For the text-containing cell, return its midpoint in [X, Y] coordinate format. 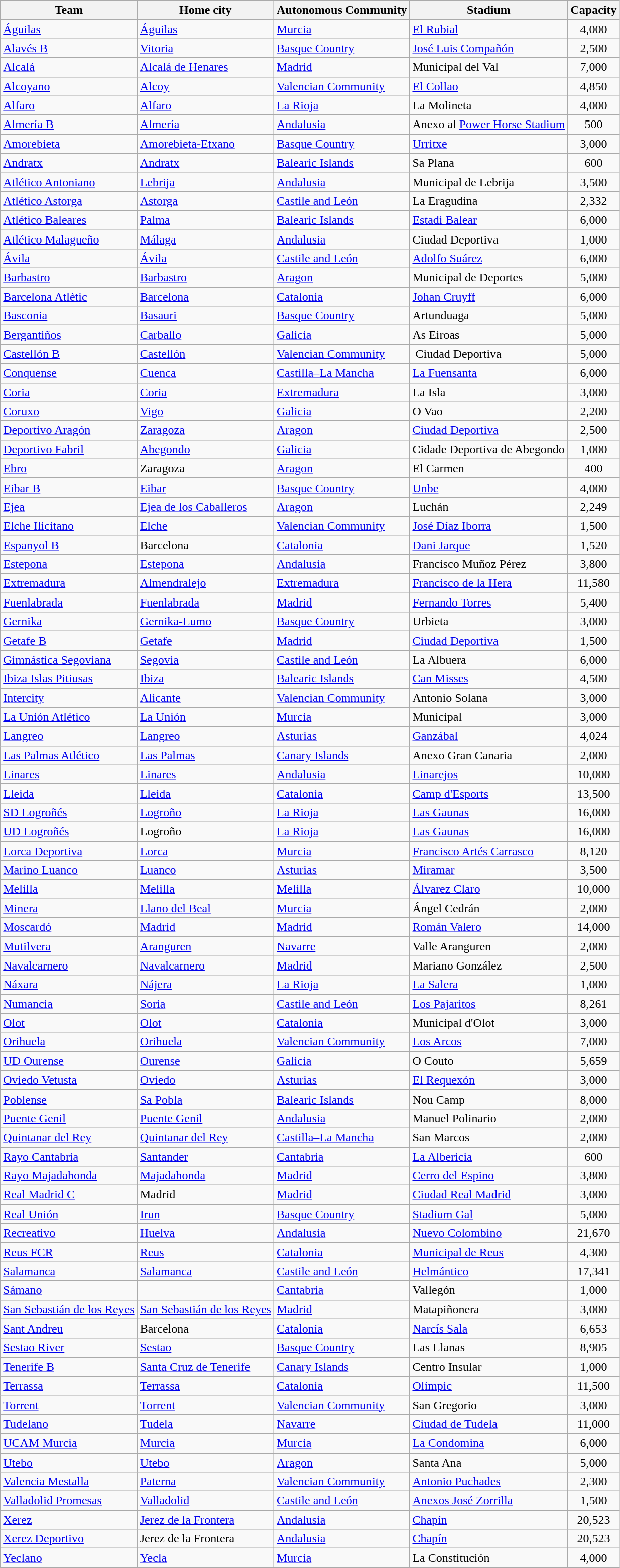
Cerro del Espino [489, 1176]
Municipal del Val [489, 67]
La Molineta [489, 105]
Sa Plana [489, 163]
Reus FCR [69, 1252]
Llano del Beal [205, 908]
Atlético Antoniano [69, 182]
Numancia [69, 1004]
2,249 [593, 507]
O Couto [489, 1061]
Can Misses [489, 679]
La Salera [489, 985]
Anexo al Power Horse Stadium [489, 125]
Reus [205, 1252]
SD Logroñés [69, 812]
Valladolid [205, 1501]
4,024 [593, 736]
Alcalá de Henares [205, 67]
La Eragudina [489, 201]
La Albericia [489, 1156]
Linarejos [489, 774]
Ciudad de Tudela [489, 1424]
11,580 [593, 583]
Stadium [489, 10]
Vallegón [489, 1290]
21,670 [593, 1233]
Luchán [489, 507]
Municipal de Lebrija [489, 182]
Nájera [205, 985]
Huelva [205, 1233]
Intercity [69, 698]
Castellón [205, 354]
Poblense [69, 1099]
Elche [205, 526]
Ejea de los Caballeros [205, 507]
500 [593, 125]
Adolfo Suárez [489, 259]
Irun [205, 1214]
Municipal de Deportes [489, 278]
La Fuensanta [489, 373]
Capacity [593, 10]
Ganzábal [489, 736]
Las Palmas Atlético [69, 755]
UCAM Murcia [69, 1443]
Minera [69, 908]
Alcoyano [69, 86]
Valencia Mestalla [69, 1482]
Lorca Deportiva [69, 851]
Luanco [205, 870]
Sestao River [69, 1348]
Ebro [69, 468]
O Vao [489, 411]
Alcoy [205, 86]
4,850 [593, 86]
8,000 [593, 1099]
Conquense [69, 373]
5,659 [593, 1061]
Unbe [489, 488]
8,261 [593, 1004]
Atlético Baleares [69, 220]
Sestao [205, 1348]
Manuel Polinario [489, 1118]
Elche Ilicitano [69, 526]
Getafe [205, 641]
Santa Ana [489, 1463]
5,400 [593, 602]
La Condomina [489, 1443]
Olímpic [489, 1386]
Valle Aranguren [489, 946]
Dani Jarque [489, 545]
Ibiza [205, 679]
Gimnástica Segoviana [69, 660]
José Luis Compañón [489, 48]
Atlético Malagueño [69, 239]
Francisco Artés Carrasco [489, 851]
Eibar B [69, 488]
Alcalá [69, 67]
Mariano González [489, 966]
José Díaz Iborra [489, 526]
Gernika-Lumo [205, 622]
Tudelano [69, 1424]
Barcelona Atlètic [69, 297]
Alicante [205, 698]
Miramar [489, 870]
11,500 [593, 1386]
Rayo Cantabria [69, 1156]
Ourense [205, 1061]
Helmántico [489, 1271]
Atlético Astorga [69, 201]
11,000 [593, 1424]
Recreativo [69, 1233]
Castellón B [69, 354]
400 [593, 468]
Segovia [205, 660]
2,332 [593, 201]
Lebrija [205, 182]
Centro Insular [489, 1367]
Málaga [205, 239]
4,500 [593, 679]
Oviedo [205, 1080]
Sámano [69, 1290]
Nou Camp [489, 1099]
Antonio Solana [489, 698]
Los Pajaritos [489, 1004]
8,905 [593, 1348]
Urritxe [489, 144]
Antonio Puchades [489, 1482]
El Rubial [489, 29]
El Collao [489, 86]
Almería [205, 125]
Soria [205, 1004]
Majadahonda [205, 1176]
UD Ourense [69, 1061]
La Unión [205, 717]
La Albuera [489, 660]
Xerez Deportivo [69, 1539]
Bergantiños [69, 335]
Xerez [69, 1520]
UD Logroñés [69, 831]
2,300 [593, 1482]
As Eiroas [489, 335]
Ángel Cedrán [489, 908]
El Carmen [489, 468]
Álvarez Claro [489, 889]
Amorebieta [69, 144]
Francisco Muñoz Pérez [489, 564]
Team [69, 10]
Real Unión [69, 1214]
Basauri [205, 316]
Vitoria [205, 48]
Paterna [205, 1482]
San Gregorio [489, 1405]
Almendralejo [205, 583]
8,120 [593, 851]
Santander [205, 1156]
La Constitución [489, 1558]
Palma [205, 220]
Astorga [205, 201]
Fernando Torres [489, 602]
Alavés B [69, 48]
6,653 [593, 1329]
Abegondo [205, 449]
Narcís Sala [489, 1329]
Estadi Balear [489, 220]
Johan Cruyff [489, 297]
1,520 [593, 545]
Home city [205, 10]
Anexo Gran Canaria [489, 755]
Eibar [205, 488]
Mutilvera [69, 946]
Rayo Majadahonda [69, 1176]
Ejea [69, 507]
Las Palmas [205, 755]
Espanyol B [69, 545]
Municipal de Reus [489, 1252]
Almería B [69, 125]
Coruxo [69, 411]
El Requexón [489, 1080]
Oviedo Vetusta [69, 1080]
Basconia [69, 316]
13,500 [593, 793]
La Unión Atlético [69, 717]
Santa Cruz de Tenerife [205, 1367]
Tudela [205, 1424]
17,341 [593, 1271]
Ibiza Islas Pitiusas [69, 679]
Autonomous Community [341, 10]
Sa Pobla [205, 1099]
Francisco de la Hera [489, 583]
Camp d'Esports [489, 793]
La Isla [489, 392]
Nuevo Colombino [489, 1233]
Municipal d'Olot [489, 1023]
Náxara [69, 985]
Artunduaga [489, 316]
Anexos José Zorrilla [489, 1501]
Moscardó [69, 927]
Lorca [205, 851]
Deportivo Fabril [69, 449]
Carballo [205, 335]
Román Valero [489, 927]
Matapiñonera [489, 1309]
Amorebieta-Etxano [205, 144]
Cidade Deportiva de Abegondo [489, 449]
Cuenca [205, 373]
Los Arcos [489, 1042]
Yecla [205, 1558]
Aranguren [205, 946]
Las Llanas [489, 1348]
Getafe B [69, 641]
2,200 [593, 411]
Marino Luanco [69, 870]
Vigo [205, 411]
Sant Andreu [69, 1329]
4,300 [593, 1252]
Tenerife B [69, 1367]
Ciudad Real Madrid [489, 1195]
Urbieta [489, 622]
14,000 [593, 927]
Stadium Gal [489, 1214]
Yeclano [69, 1558]
Municipal [489, 717]
Gernika [69, 622]
Deportivo Aragón [69, 430]
Valladolid Promesas [69, 1501]
San Marcos [489, 1137]
Real Madrid C [69, 1195]
